Return (X, Y) of the center of cell containing provided text 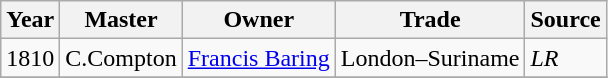
Trade (430, 20)
Year (30, 20)
Francis Baring (258, 58)
C.Compton (121, 58)
Owner (258, 20)
Source (566, 20)
London–Suriname (430, 58)
Master (121, 20)
1810 (30, 58)
LR (566, 58)
